Extract the (X, Y) coordinate from the center of the cell holding the provided text.  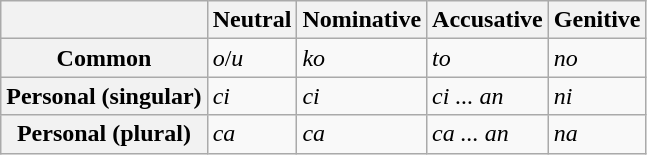
ci ... an (488, 96)
Accusative (488, 20)
Genitive (597, 20)
o/u (252, 58)
ca ... an (488, 134)
Common (104, 58)
Personal (plural) (104, 134)
ko (362, 58)
na (597, 134)
Personal (singular) (104, 96)
no (597, 58)
to (488, 58)
Neutral (252, 20)
Nominative (362, 20)
ni (597, 96)
